Return the (X, Y) coordinate for the center point of the cell that contains the specified text.  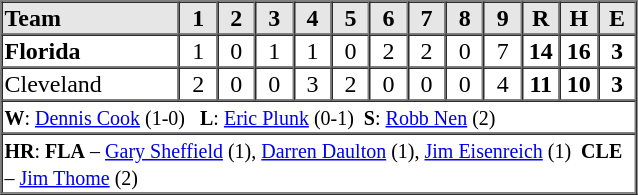
11 (541, 84)
5 (350, 18)
Cleveland (91, 84)
10 (579, 84)
8 (465, 18)
9 (503, 18)
Florida (91, 50)
HR: FLA – Gary Sheffield (1), Darren Daulton (1), Jim Eisenreich (1) CLE – Jim Thome (2) (319, 164)
E (617, 18)
16 (579, 50)
14 (541, 50)
Team (91, 18)
6 (388, 18)
W: Dennis Cook (1-0) L: Eric Plunk (0-1) S: Robb Nen (2) (319, 116)
H (579, 18)
R (541, 18)
